Capture the cell that displays the provided text and extract its [X, Y] central coordinate. 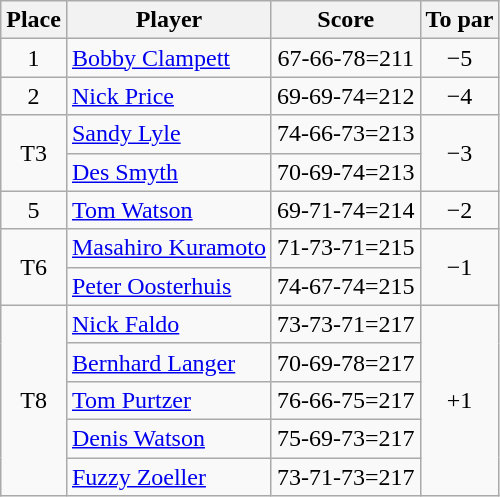
Fuzzy Zoeller [168, 477]
Nick Faldo [168, 324]
−4 [460, 96]
Tom Watson [168, 210]
74-66-73=213 [346, 134]
1 [34, 58]
67-66-78=211 [346, 58]
To par [460, 20]
T3 [34, 153]
76-66-75=217 [346, 400]
Score [346, 20]
Sandy Lyle [168, 134]
T6 [34, 267]
T8 [34, 400]
73-71-73=217 [346, 477]
Bernhard Langer [168, 362]
74-67-74=215 [346, 286]
71-73-71=215 [346, 248]
−2 [460, 210]
5 [34, 210]
2 [34, 96]
Denis Watson [168, 438]
69-71-74=214 [346, 210]
−5 [460, 58]
Place [34, 20]
73-73-71=217 [346, 324]
70-69-74=213 [346, 172]
Bobby Clampett [168, 58]
75-69-73=217 [346, 438]
Des Smyth [168, 172]
Masahiro Kuramoto [168, 248]
Peter Oosterhuis [168, 286]
−3 [460, 153]
70-69-78=217 [346, 362]
69-69-74=212 [346, 96]
Nick Price [168, 96]
Player [168, 20]
−1 [460, 267]
Tom Purtzer [168, 400]
+1 [460, 400]
